Determine the [x, y] coordinate at the center of the cell enclosing the given text.  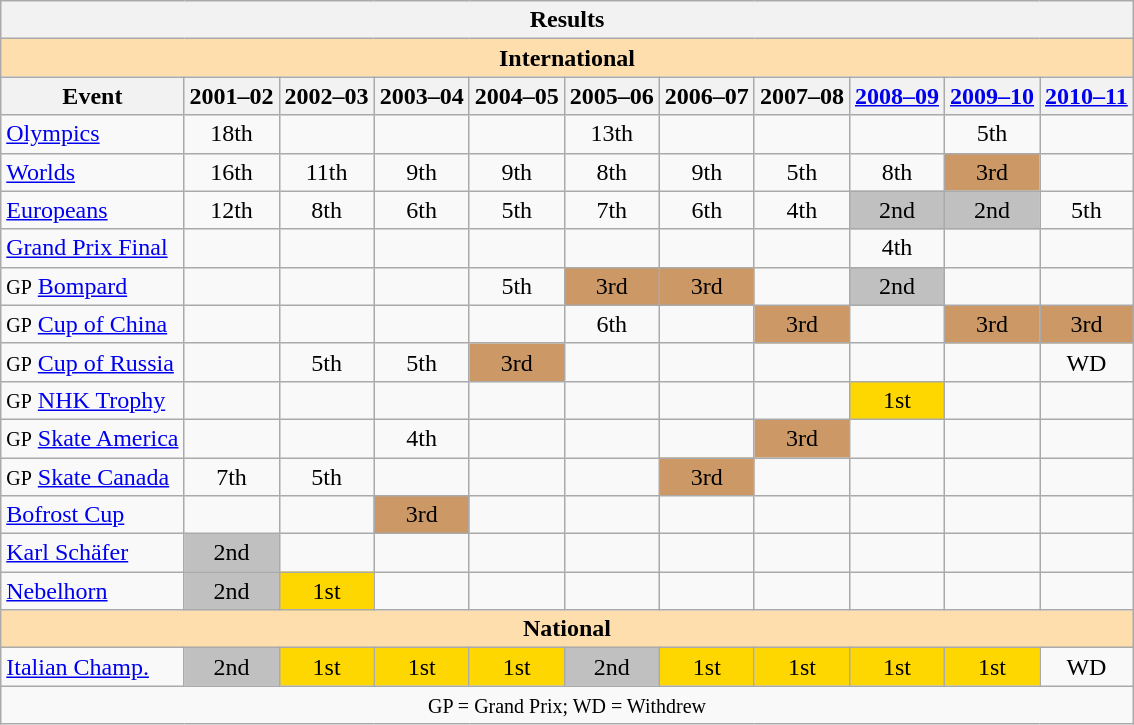
2001–02 [232, 96]
Nebelhorn [92, 591]
18th [232, 134]
GP Cup of China [92, 324]
2003–04 [422, 96]
Grand Prix Final [92, 248]
Europeans [92, 210]
2004–05 [516, 96]
13th [612, 134]
2007–08 [802, 96]
Bofrost Cup [92, 515]
2009–10 [992, 96]
Olympics [92, 134]
2005–06 [612, 96]
11th [326, 172]
International [568, 58]
Results [568, 20]
GP Skate America [92, 438]
National [568, 629]
Karl Schäfer [92, 553]
2010–11 [1087, 96]
GP Cup of Russia [92, 362]
2002–03 [326, 96]
Event [92, 96]
12th [232, 210]
GP Skate Canada [92, 477]
Worlds [92, 172]
Italian Champ. [92, 667]
GP Bompard [92, 286]
16th [232, 172]
2006–07 [706, 96]
GP NHK Trophy [92, 400]
2008–09 [896, 96]
GP = Grand Prix; WD = Withdrew [568, 705]
